Provide the (X, Y) coordinate of the cell's center where the given text is located.  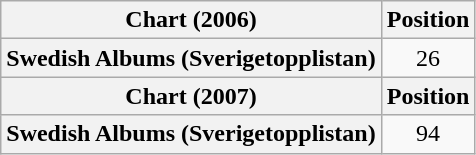
94 (428, 134)
26 (428, 58)
Chart (2007) (191, 96)
Chart (2006) (191, 20)
